Capture the cell that displays the provided text and extract its (x, y) central coordinate. 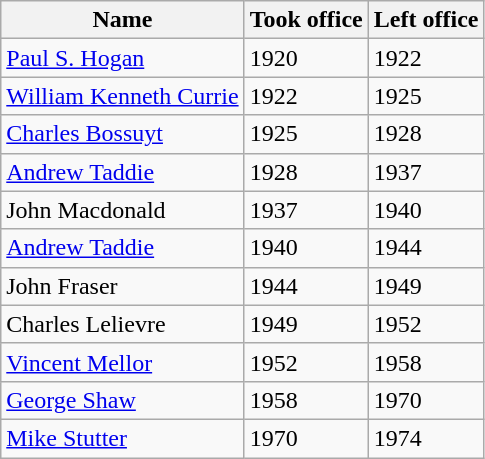
William Kenneth Currie (122, 96)
Charles Lelievre (122, 324)
1974 (426, 438)
Left office (426, 20)
Name (122, 20)
George Shaw (122, 400)
1920 (306, 58)
Mike Stutter (122, 438)
Took office (306, 20)
Charles Bossuyt (122, 134)
Vincent Mellor (122, 362)
Paul S. Hogan (122, 58)
John Fraser (122, 286)
John Macdonald (122, 210)
